Identify which cell holds the provided text, then report its [X, Y] central coordinate. 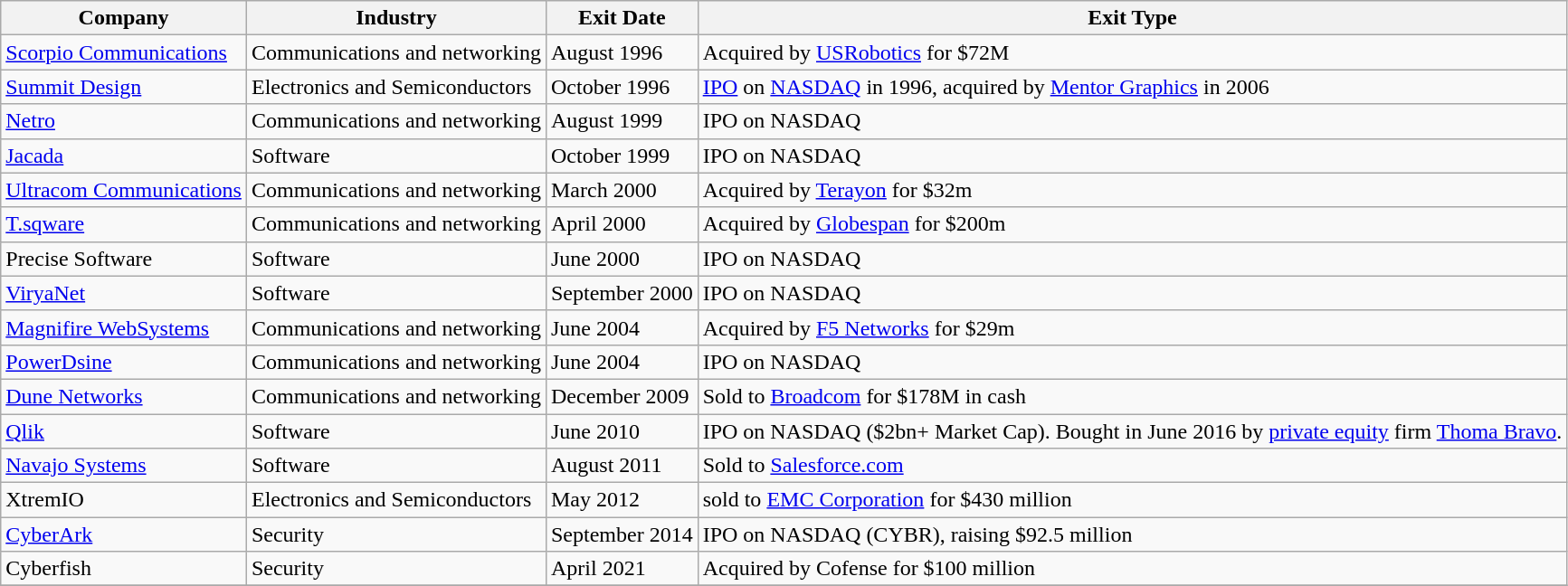
June 2010 [622, 431]
sold to EMC Corporation for $430 million [1133, 500]
XtremIO [124, 500]
Scorpio Communications [124, 52]
Company [124, 18]
Acquired by F5 Networks for $29m [1133, 327]
May 2012 [622, 500]
October 1996 [622, 87]
October 1999 [622, 156]
Acquired by Cofense for $100 million [1133, 569]
Acquired by USRobotics for $72M [1133, 52]
Acquired by Globespan for $200m [1133, 224]
IPO on NASDAQ in 1996, acquired by Mentor Graphics in 2006 [1133, 87]
August 1999 [622, 121]
March 2000 [622, 190]
ViryaNet [124, 293]
Exit Type [1133, 18]
December 2009 [622, 396]
CyberArk [124, 534]
April 2000 [622, 224]
Precise Software [124, 259]
September 2014 [622, 534]
IPO on NASDAQ (CYBR), raising $92.5 million [1133, 534]
April 2021 [622, 569]
IPO on NASDAQ ($2bn+ Market Cap). Bought in June 2016 by private equity firm Thoma Bravo. [1133, 431]
PowerDsine [124, 362]
Dune Networks [124, 396]
Navajo Systems [124, 466]
Acquired by Terayon for $32m [1133, 190]
Summit Design [124, 87]
Sold to Broadcom for $178M in cash [1133, 396]
September 2000 [622, 293]
Jacada [124, 156]
Qlik [124, 431]
Exit Date [622, 18]
Sold to Salesforce.com [1133, 466]
Magnifire WebSystems [124, 327]
Ultracom Communications [124, 190]
August 2011 [622, 466]
T.sqware [124, 224]
August 1996 [622, 52]
Industry [396, 18]
Netro [124, 121]
Cyberfish [124, 569]
June 2000 [622, 259]
